Locate the cell with the specified text and output its [x, y] center coordinate. 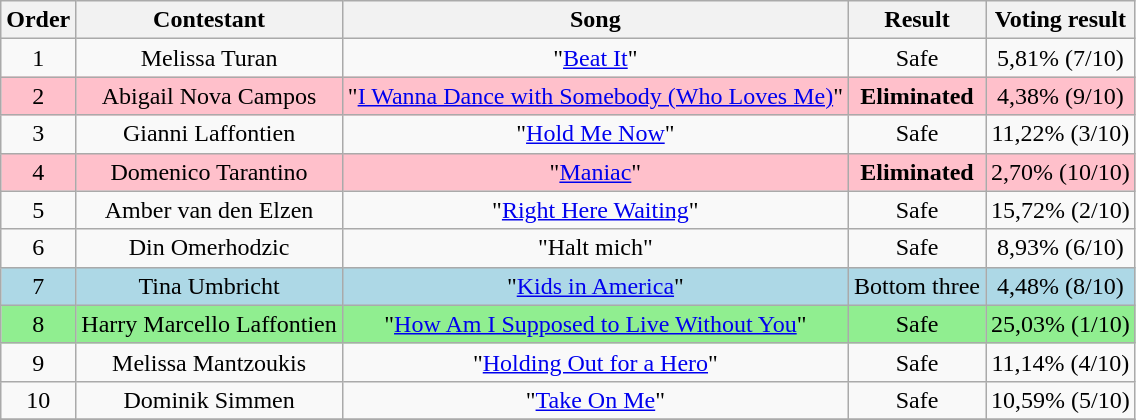
"Holding Out for a Hero" [595, 362]
1 [38, 58]
4,48% (8/10) [1061, 286]
2,70% (10/10) [1061, 172]
"Maniac" [595, 172]
"Hold Me Now" [595, 134]
Melissa Mantzoukis [210, 362]
4,38% (9/10) [1061, 96]
"Right Here Waiting" [595, 210]
Song [595, 20]
Din Omerhodzic [210, 248]
5 [38, 210]
10 [38, 400]
Order [38, 20]
15,72% (2/10) [1061, 210]
"Kids in America" [595, 286]
Domenico Tarantino [210, 172]
8 [38, 324]
8,93% (6/10) [1061, 248]
3 [38, 134]
Tina Umbricht [210, 286]
"I Wanna Dance with Somebody (Who Loves Me)" [595, 96]
4 [38, 172]
2 [38, 96]
Bottom three [916, 286]
11,14% (4/10) [1061, 362]
"How Am I Supposed to Live Without You" [595, 324]
10,59% (5/10) [1061, 400]
Melissa Turan [210, 58]
5,81% (7/10) [1061, 58]
Amber van den Elzen [210, 210]
Dominik Simmen [210, 400]
Gianni Laffontien [210, 134]
11,22% (3/10) [1061, 134]
Result [916, 20]
"Beat It" [595, 58]
7 [38, 286]
9 [38, 362]
Abigail Nova Campos [210, 96]
6 [38, 248]
Harry Marcello Laffontien [210, 324]
"Take On Me" [595, 400]
25,03% (1/10) [1061, 324]
"Halt mich" [595, 248]
Contestant [210, 20]
Voting result [1061, 20]
